Extract the (X, Y) coordinate from the center of the cell holding the provided text.  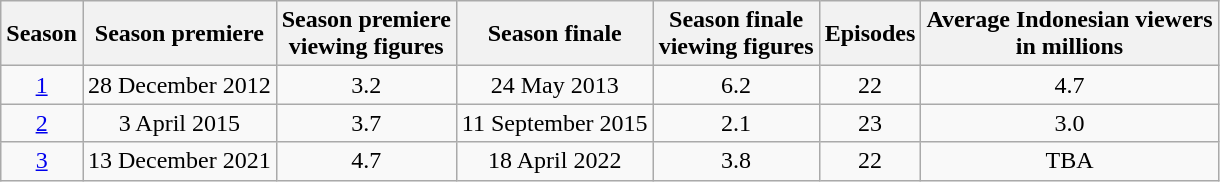
6.2 (736, 85)
1 (42, 85)
3 (42, 161)
13 December 2021 (179, 161)
Season finaleviewing figures (736, 34)
3.0 (1070, 123)
Average Indonesian viewersin millions (1070, 34)
24 May 2013 (554, 85)
TBA (1070, 161)
23 (870, 123)
2.1 (736, 123)
11 September 2015 (554, 123)
3.8 (736, 161)
Episodes (870, 34)
28 December 2012 (179, 85)
3.7 (366, 123)
Season finale (554, 34)
Season (42, 34)
Season premiere (179, 34)
18 April 2022 (554, 161)
3 April 2015 (179, 123)
2 (42, 123)
3.2 (366, 85)
Season premiereviewing figures (366, 34)
